Extract the [x, y] coordinate from the center of the cell holding the provided text.  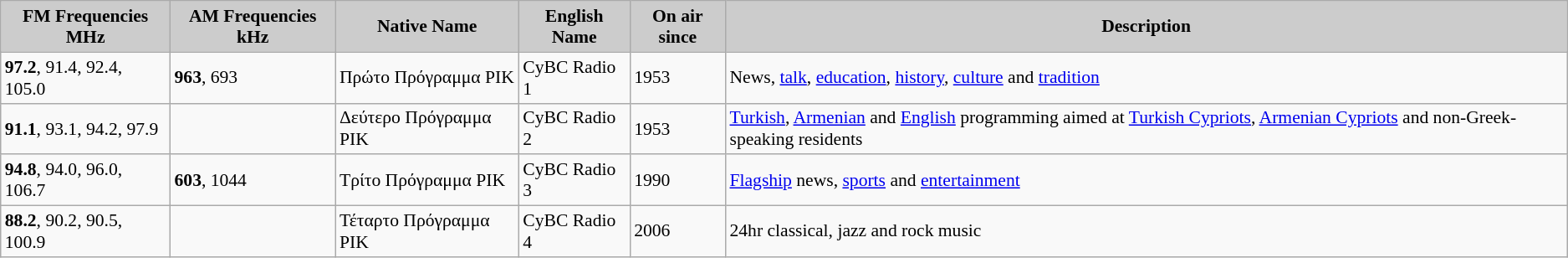
88.2, 90.2, 90.5, 100.9 [85, 231]
English Name [574, 27]
CyBC Radio 1 [574, 77]
Τέταρτο Πρόγραμμα ΡΙΚ [426, 231]
97.2, 91.4, 92.4, 105.0 [85, 77]
Turkish, Armenian and English programming aimed at Turkish Cypriots, Armenian Cypriots and non-Greek-speaking residents [1146, 129]
Description [1146, 27]
94.8, 94.0, 96.0, 106.7 [85, 181]
963, 693 [253, 77]
AM Frequencies kHz [253, 27]
CyBC Radio 4 [574, 231]
603, 1044 [253, 181]
Flagship news, sports and entertainment [1146, 181]
24hr classical, jazz and rock music [1146, 231]
CyBC Radio 2 [574, 129]
CyBC Radio 3 [574, 181]
1990 [677, 181]
2006 [677, 231]
91.1, 93.1, 94.2, 97.9 [85, 129]
Δεύτερο Πρόγραμμα ΡΙΚ [426, 129]
News, talk, education, history, culture and tradition [1146, 77]
On air since [677, 27]
Πρώτο Πρόγραμμα ΡΙΚ [426, 77]
Τρίτο Πρόγραμμα ΡΙΚ [426, 181]
FM Frequencies MHz [85, 27]
Native Name [426, 27]
